Provide the (x, y) coordinate of the cell's center where the given text is located.  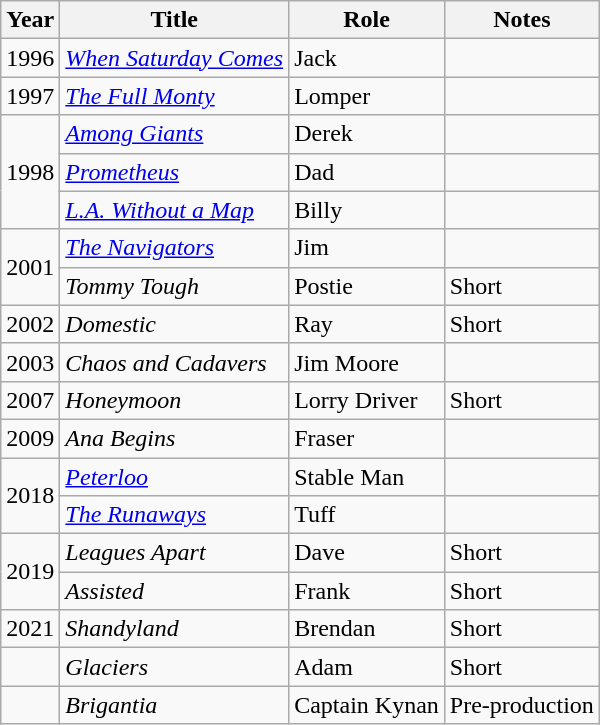
1997 (30, 96)
Title (174, 20)
2003 (30, 362)
Dad (367, 172)
Assisted (174, 591)
The Runaways (174, 515)
2001 (30, 267)
2009 (30, 438)
Postie (367, 286)
Jack (367, 58)
Billy (367, 210)
Lomper (367, 96)
Adam (367, 667)
2019 (30, 572)
Prometheus (174, 172)
Brigantia (174, 705)
Tuff (367, 515)
Year (30, 20)
Jim (367, 248)
Notes (522, 20)
Honeymoon (174, 400)
Lorry Driver (367, 400)
Derek (367, 134)
2018 (30, 496)
When Saturday Comes (174, 58)
Jim Moore (367, 362)
Dave (367, 553)
The Navigators (174, 248)
Fraser (367, 438)
2002 (30, 324)
2021 (30, 629)
L.A. Without a Map (174, 210)
1996 (30, 58)
The Full Monty (174, 96)
Captain Kynan (367, 705)
Ana Begins (174, 438)
Domestic (174, 324)
Peterloo (174, 477)
Ray (367, 324)
Leagues Apart (174, 553)
Pre-production (522, 705)
Chaos and Cadavers (174, 362)
Stable Man (367, 477)
1998 (30, 172)
Among Giants (174, 134)
Shandyland (174, 629)
Glaciers (174, 667)
Role (367, 20)
2007 (30, 400)
Tommy Tough (174, 286)
Brendan (367, 629)
Frank (367, 591)
